Identify which cell holds the provided text, then report its [x, y] central coordinate. 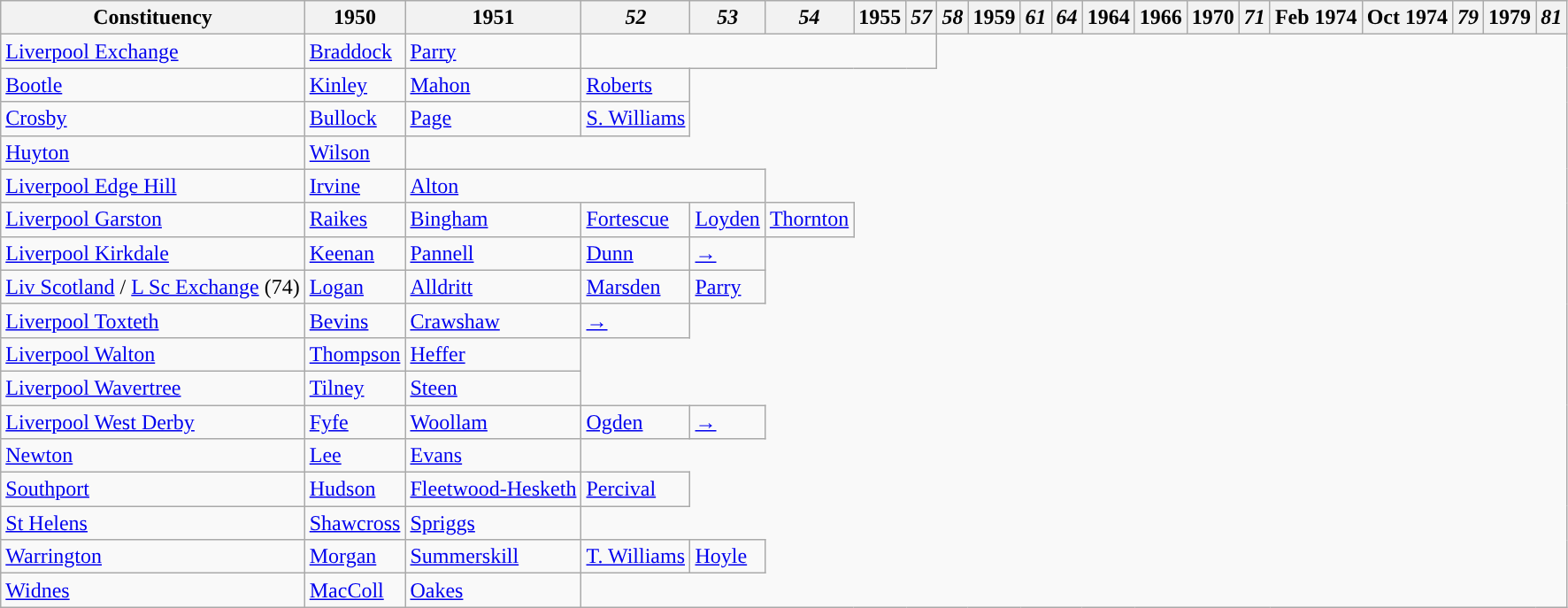
Hoyle [727, 557]
Bingham [494, 219]
1970 [1212, 18]
Morgan [355, 557]
Braddock [355, 51]
61 [1035, 18]
Oct 1974 [1407, 18]
Bevins [355, 320]
1951 [494, 18]
Roberts [635, 85]
1955 [880, 18]
Kinley [355, 85]
81 [1552, 18]
Liverpool Kirkdale [152, 253]
Marsden [635, 287]
57 [922, 18]
Ogden [635, 422]
Feb 1974 [1316, 18]
Dunn [635, 253]
Page [494, 119]
1964 [1108, 18]
Alton [585, 186]
71 [1255, 18]
1966 [1161, 18]
Fyfe [355, 422]
Loyden [727, 219]
Keenan [355, 253]
Bullock [355, 119]
Huyton [152, 152]
Wilson [355, 152]
MacColl [355, 590]
Liverpool Wavertree [152, 388]
T. Williams [635, 557]
Warrington [152, 557]
Crawshaw [494, 320]
Widnes [152, 590]
52 [635, 18]
Summerskill [494, 557]
Irvine [355, 186]
Steen [494, 388]
64 [1067, 18]
Thompson [355, 354]
Heffer [494, 354]
Spriggs [494, 523]
Liverpool Exchange [152, 51]
1979 [1510, 18]
Liverpool Edge Hill [152, 186]
53 [727, 18]
Shawcross [355, 523]
Fortescue [635, 219]
1950 [355, 18]
S. Williams [635, 119]
Southport [152, 489]
Lee [355, 456]
Alldritt [494, 287]
Logan [355, 287]
Percival [635, 489]
Pannell [494, 253]
Thornton [809, 219]
Crosby [152, 119]
Woollam [494, 422]
Fleetwood-Hesketh [494, 489]
79 [1467, 18]
Tilney [355, 388]
Oakes [494, 590]
St Helens [152, 523]
Constituency [152, 18]
Raikes [355, 219]
Newton [152, 456]
Liverpool Toxteth [152, 320]
Liv Scotland / L Sc Exchange (74) [152, 287]
Liverpool West Derby [152, 422]
Evans [494, 456]
58 [952, 18]
54 [809, 18]
Hudson [355, 489]
Liverpool Garston [152, 219]
1959 [995, 18]
Liverpool Walton [152, 354]
Mahon [494, 85]
Bootle [152, 85]
